From the cell containing the given text, extract its center point as (X, Y) coordinate. 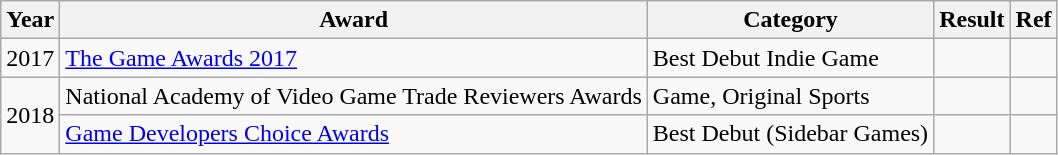
2018 (30, 115)
Game, Original Sports (790, 96)
Ref (1034, 20)
Category (790, 20)
Best Debut (Sidebar Games) (790, 134)
Year (30, 20)
The Game Awards 2017 (354, 58)
Award (354, 20)
2017 (30, 58)
National Academy of Video Game Trade Reviewers Awards (354, 96)
Best Debut Indie Game (790, 58)
Result (972, 20)
Game Developers Choice Awards (354, 134)
